Find where the given text appears and provide that cell's center as [X, Y] coordinate. 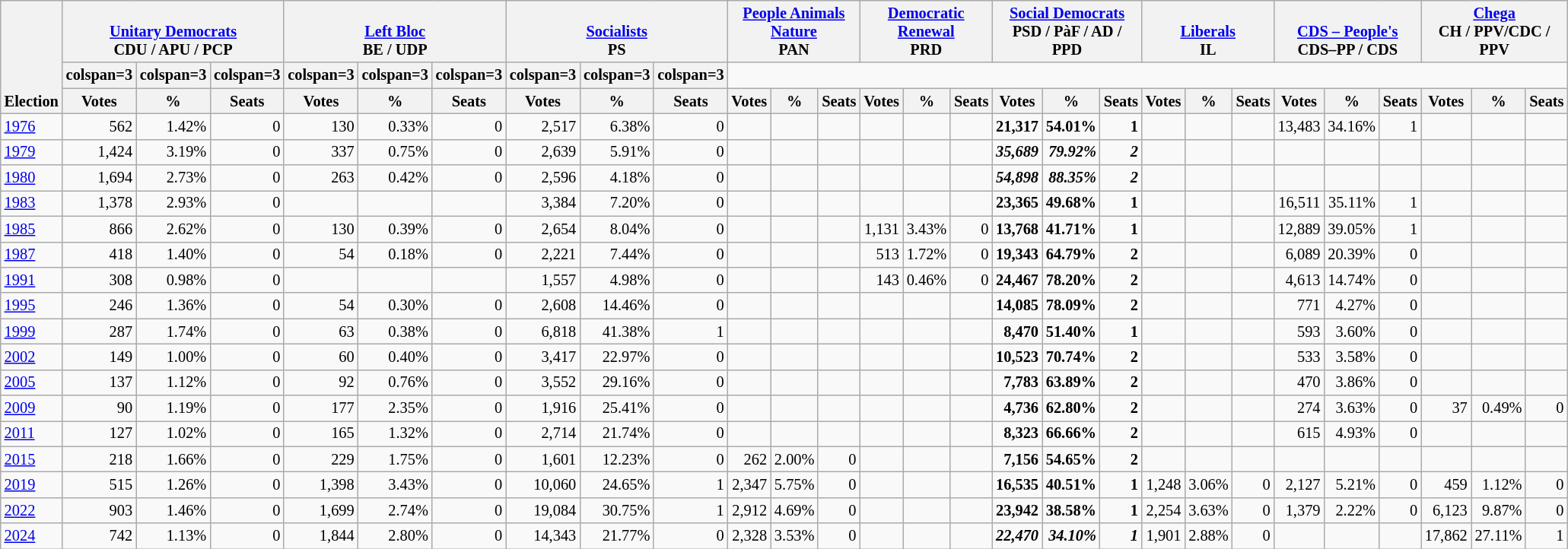
3.60% [1351, 332]
1.75% [396, 459]
2.74% [396, 510]
34.16% [1351, 126]
2015 [32, 459]
262 [749, 459]
0.40% [396, 357]
1,379 [1299, 510]
1979 [32, 152]
1,248 [1163, 484]
CDS – People'sCDS–PP / CDS [1348, 31]
14,085 [1017, 306]
1,694 [99, 178]
1,916 [543, 408]
34.10% [1071, 536]
3.86% [1351, 382]
23,942 [1017, 510]
13,483 [1299, 126]
7,783 [1017, 382]
470 [1299, 382]
6,089 [1299, 255]
People Animals NaturePAN [794, 31]
127 [99, 433]
Democratic RenewalPRD [926, 31]
5.91% [616, 152]
78.20% [1071, 280]
3,384 [543, 203]
1985 [32, 229]
866 [99, 229]
0.39% [396, 229]
23,365 [1017, 203]
8.04% [616, 229]
2,639 [543, 152]
903 [99, 510]
2011 [32, 433]
1,424 [99, 152]
593 [1299, 332]
1983 [32, 203]
229 [321, 459]
38.58% [1071, 510]
1,844 [321, 536]
2,221 [543, 255]
88.35% [1071, 178]
78.09% [1071, 306]
1,131 [881, 229]
3.06% [1208, 484]
Unitary DemocratsCDU / APU / PCP [173, 31]
7.44% [616, 255]
SocialistsPS [617, 31]
41.38% [616, 332]
2,517 [543, 126]
2.62% [173, 229]
49.68% [1071, 203]
1991 [32, 280]
4,736 [1017, 408]
287 [99, 332]
14.46% [616, 306]
ChegaCH / PPV/CDC / PPV [1494, 31]
2,714 [543, 433]
0.76% [396, 382]
8,323 [1017, 433]
22,470 [1017, 536]
16,535 [1017, 484]
7.20% [616, 203]
0.98% [173, 280]
1.46% [173, 510]
1,398 [321, 484]
41.71% [1071, 229]
1.19% [173, 408]
2,608 [543, 306]
0.38% [396, 332]
Left BlocBE / UDP [395, 31]
0.46% [927, 280]
2,254 [1163, 510]
63.89% [1071, 382]
2022 [32, 510]
5.75% [794, 484]
2.88% [1208, 536]
Election [32, 56]
4.69% [794, 510]
2002 [32, 357]
54.65% [1071, 459]
37 [1446, 408]
16,511 [1299, 203]
1,601 [543, 459]
459 [1446, 484]
1.66% [173, 459]
66.66% [1071, 433]
35,689 [1017, 152]
2,127 [1299, 484]
25.41% [616, 408]
54.01% [1071, 126]
2009 [32, 408]
6.38% [616, 126]
3,417 [543, 357]
8,470 [1017, 332]
246 [99, 306]
2,596 [543, 178]
62.80% [1071, 408]
12.23% [616, 459]
22.97% [616, 357]
24,467 [1017, 280]
1995 [32, 306]
308 [99, 280]
6,818 [543, 332]
2,347 [749, 484]
2,654 [543, 229]
1.40% [173, 255]
4.93% [1351, 433]
3.53% [794, 536]
0.49% [1499, 408]
2.80% [396, 536]
12,889 [1299, 229]
5.21% [1351, 484]
64.79% [1071, 255]
0.75% [396, 152]
17,862 [1446, 536]
3.19% [173, 152]
0.30% [396, 306]
70.74% [1071, 357]
60 [321, 357]
1,699 [321, 510]
21.74% [616, 433]
2.35% [396, 408]
1.42% [173, 126]
0.42% [396, 178]
24.65% [616, 484]
2005 [32, 382]
54,898 [1017, 178]
0.18% [396, 255]
19,084 [543, 510]
1976 [32, 126]
149 [99, 357]
10,523 [1017, 357]
143 [881, 280]
771 [1299, 306]
2019 [32, 484]
1980 [32, 178]
LiberalsIL [1208, 31]
1.26% [173, 484]
27.11% [1499, 536]
21,317 [1017, 126]
39.05% [1351, 229]
13,768 [1017, 229]
1,557 [543, 280]
4,613 [1299, 280]
4.27% [1351, 306]
51.40% [1071, 332]
2.93% [173, 203]
1.32% [396, 433]
Social DemocratsPSD / PàF / AD / PPD [1067, 31]
1.36% [173, 306]
79.92% [1071, 152]
14.74% [1351, 280]
513 [881, 255]
21.77% [616, 536]
1,378 [99, 203]
19,343 [1017, 255]
3,552 [543, 382]
137 [99, 382]
1.02% [173, 433]
1.72% [927, 255]
10,060 [543, 484]
263 [321, 178]
218 [99, 459]
2.00% [794, 459]
1987 [32, 255]
2.73% [173, 178]
165 [321, 433]
515 [99, 484]
4.18% [616, 178]
63 [321, 332]
562 [99, 126]
274 [1299, 408]
92 [321, 382]
533 [1299, 357]
1.13% [173, 536]
1999 [32, 332]
337 [321, 152]
3.58% [1351, 357]
615 [1299, 433]
1.74% [173, 332]
2024 [32, 536]
30.75% [616, 510]
90 [99, 408]
0.33% [396, 126]
4.98% [616, 280]
1.00% [173, 357]
1,901 [1163, 536]
2,328 [749, 536]
20.39% [1351, 255]
9.87% [1499, 510]
2,912 [749, 510]
6,123 [1446, 510]
7,156 [1017, 459]
40.51% [1071, 484]
35.11% [1351, 203]
742 [99, 536]
418 [99, 255]
29.16% [616, 382]
2.22% [1351, 510]
177 [321, 408]
14,343 [543, 536]
